Extract the [X, Y] coordinate from the center of the cell holding the provided text.  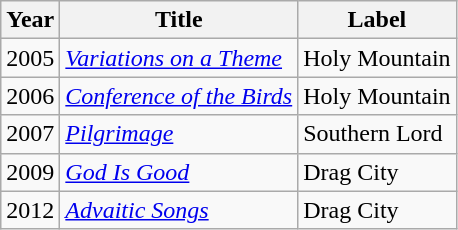
Southern Lord [377, 134]
Conference of the Birds [179, 96]
2005 [30, 58]
2009 [30, 172]
Variations on a Theme [179, 58]
2007 [30, 134]
2006 [30, 96]
Label [377, 20]
Title [179, 20]
2012 [30, 210]
Advaitic Songs [179, 210]
Pilgrimage [179, 134]
God Is Good [179, 172]
Year [30, 20]
